Detect which cell encompasses the target text, then output its [X, Y] center coordinate. 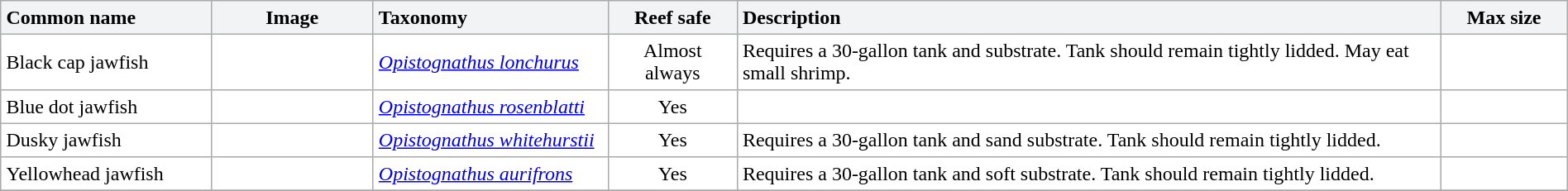
Opistognathus whitehurstii [490, 140]
Reef safe [672, 17]
Black cap jawfish [106, 62]
Description [1088, 17]
Requires a 30-gallon tank and substrate. Tank should remain tightly lidded. May eat small shrimp. [1088, 62]
Requires a 30-gallon tank and sand substrate. Tank should remain tightly lidded. [1088, 140]
Opistognathus lonchurus [490, 62]
Blue dot jawfish [106, 107]
Image [292, 17]
Yellowhead jawfish [106, 174]
Dusky jawfish [106, 140]
Opistognathus aurifrons [490, 174]
Opistognathus rosenblatti [490, 107]
Requires a 30-gallon tank and soft substrate. Tank should remain tightly lidded. [1088, 174]
Common name [106, 17]
Max size [1503, 17]
Almost always [672, 62]
Taxonomy [490, 17]
